Output the (x, y) coordinate of the center of the cell containing the given text.  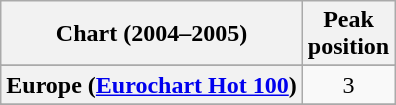
Europe (Eurochart Hot 100) (152, 85)
Chart (2004–2005) (152, 34)
Peakposition (348, 34)
3 (348, 85)
